Find where the given text appears and provide that cell's center as [X, Y] coordinate. 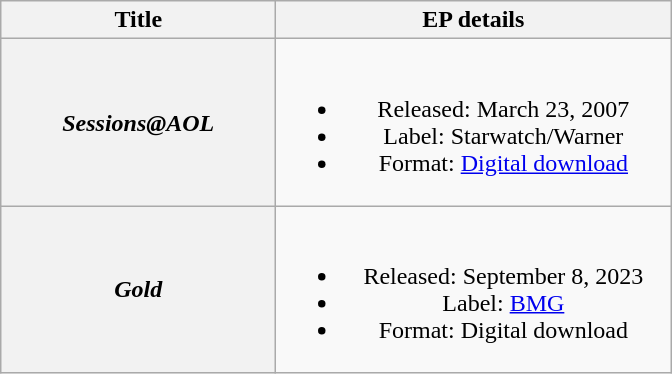
Gold [138, 290]
Released: March 23, 2007Label: Starwatch/WarnerFormat: Digital download [474, 122]
EP details [474, 20]
Released: September 8, 2023Label: BMGFormat: Digital download [474, 290]
Sessions@AOL [138, 122]
Title [138, 20]
